For the text-containing cell, return its midpoint in [x, y] coordinate format. 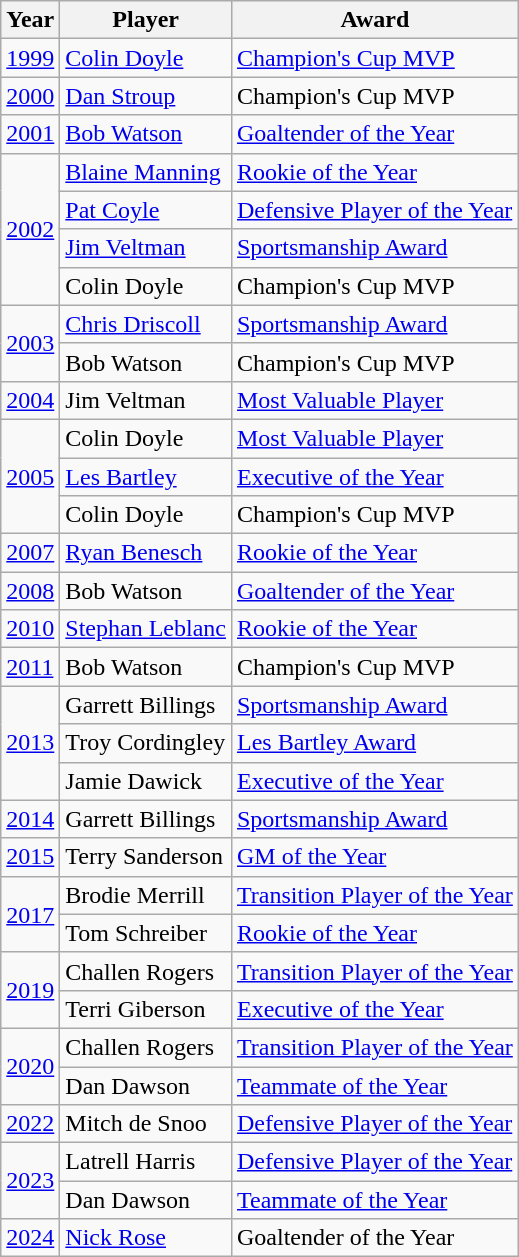
Brodie Merrill [146, 895]
2020 [30, 1066]
Terry Sanderson [146, 857]
Pat Coyle [146, 210]
Troy Cordingley [146, 743]
Latrell Harris [146, 1162]
Stephan Leblanc [146, 629]
Year [30, 20]
Terri Giberson [146, 1009]
2024 [30, 1238]
Mitch de Snoo [146, 1124]
2004 [30, 400]
2013 [30, 743]
Player [146, 20]
Dan Stroup [146, 96]
Les Bartley Award [374, 743]
Ryan Benesch [146, 553]
2000 [30, 96]
2005 [30, 476]
2001 [30, 134]
Chris Driscoll [146, 324]
Nick Rose [146, 1238]
Tom Schreiber [146, 933]
Jamie Dawick [146, 781]
1999 [30, 58]
Award [374, 20]
2019 [30, 990]
2011 [30, 667]
2014 [30, 819]
2008 [30, 591]
2003 [30, 343]
2023 [30, 1181]
2002 [30, 229]
Les Bartley [146, 477]
GM of the Year [374, 857]
2010 [30, 629]
2015 [30, 857]
2017 [30, 914]
2022 [30, 1124]
2007 [30, 553]
Blaine Manning [146, 172]
